For the text-containing cell, return its midpoint in (x, y) coordinate format. 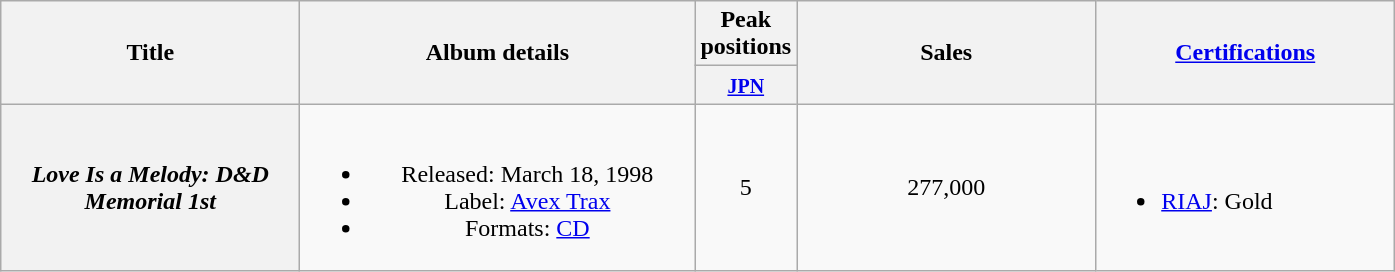
Certifications (1246, 52)
RIAJ: Gold (1246, 188)
Love Is a Melody: D&D Memorial 1st (150, 188)
JPN (746, 85)
277,000 (946, 188)
Title (150, 52)
Released: March 18, 1998Label: Avex TraxFormats: CD (498, 188)
Sales (946, 52)
Peak positions (746, 34)
Album details (498, 52)
5 (746, 188)
